Return the [x, y] coordinate for the center point of the cell that contains the specified text.  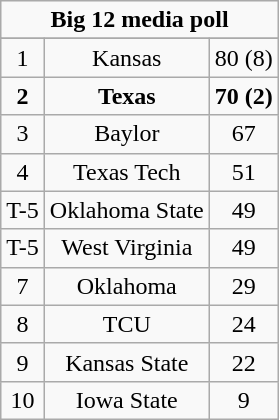
Baylor [126, 134]
Iowa State [126, 400]
West Virginia [126, 248]
8 [23, 324]
70 (2) [244, 96]
22 [244, 362]
Big 12 media poll [140, 20]
1 [23, 58]
7 [23, 286]
Texas [126, 96]
10 [23, 400]
3 [23, 134]
67 [244, 134]
Texas Tech [126, 172]
Oklahoma State [126, 210]
4 [23, 172]
29 [244, 286]
TCU [126, 324]
Kansas State [126, 362]
80 (8) [244, 58]
51 [244, 172]
24 [244, 324]
Oklahoma [126, 286]
2 [23, 96]
Kansas [126, 58]
